Provide the [x, y] coordinate of the cell's center where the given text is located.  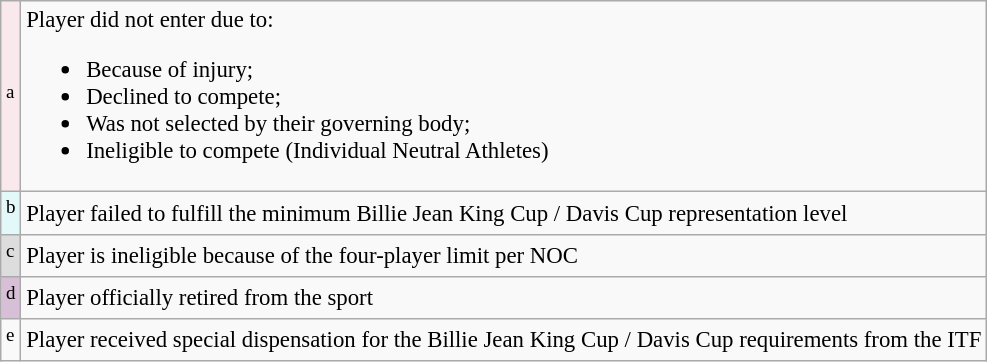
Player failed to fulfill the minimum Billie Jean King Cup / Davis Cup representation level [504, 213]
a [11, 96]
Player received special dispensation for the Billie Jean King Cup / Davis Cup requirements from the ITF [504, 340]
e [11, 340]
c [11, 255]
d [11, 297]
Player is ineligible because of the four-player limit per NOC [504, 255]
b [11, 213]
Player officially retired from the sport [504, 297]
